Pinpoint the cell where the given text exists, returning its [X, Y] midpoint coordinate. 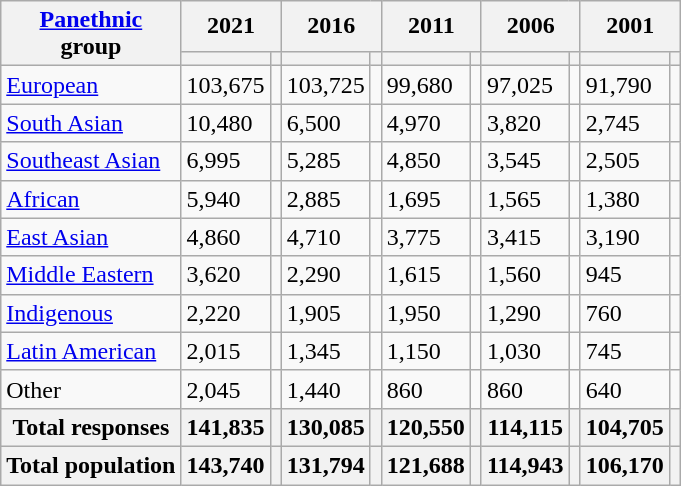
4,710 [326, 237]
141,835 [226, 427]
Other [91, 389]
760 [624, 313]
South Asian [91, 123]
1,905 [326, 313]
143,740 [226, 465]
3,775 [426, 237]
2,290 [326, 275]
2,045 [226, 389]
2016 [331, 26]
3,620 [226, 275]
2011 [431, 26]
3,190 [624, 237]
6,995 [226, 161]
Southeast Asian [91, 161]
130,085 [326, 427]
945 [624, 275]
1,615 [426, 275]
104,705 [624, 427]
Total population [91, 465]
2006 [530, 26]
106,170 [624, 465]
European [91, 85]
2,505 [624, 161]
99,680 [426, 85]
640 [624, 389]
114,943 [525, 465]
97,025 [525, 85]
6,500 [326, 123]
1,560 [525, 275]
4,970 [426, 123]
Indigenous [91, 313]
745 [624, 351]
Latin American [91, 351]
Panethnicgroup [91, 34]
131,794 [326, 465]
African [91, 199]
5,285 [326, 161]
5,940 [226, 199]
3,545 [525, 161]
Middle Eastern [91, 275]
1,380 [624, 199]
103,725 [326, 85]
2,220 [226, 313]
Total responses [91, 427]
1,345 [326, 351]
91,790 [624, 85]
4,860 [226, 237]
121,688 [426, 465]
2,745 [624, 123]
1,565 [525, 199]
1,290 [525, 313]
2001 [630, 26]
1,695 [426, 199]
10,480 [226, 123]
1,440 [326, 389]
3,415 [525, 237]
1,030 [525, 351]
114,115 [525, 427]
3,820 [525, 123]
103,675 [226, 85]
1,950 [426, 313]
East Asian [91, 237]
2021 [231, 26]
2,885 [326, 199]
2,015 [226, 351]
120,550 [426, 427]
1,150 [426, 351]
4,850 [426, 161]
